Return the [X, Y] coordinate for the center point of the cell that contains the specified text.  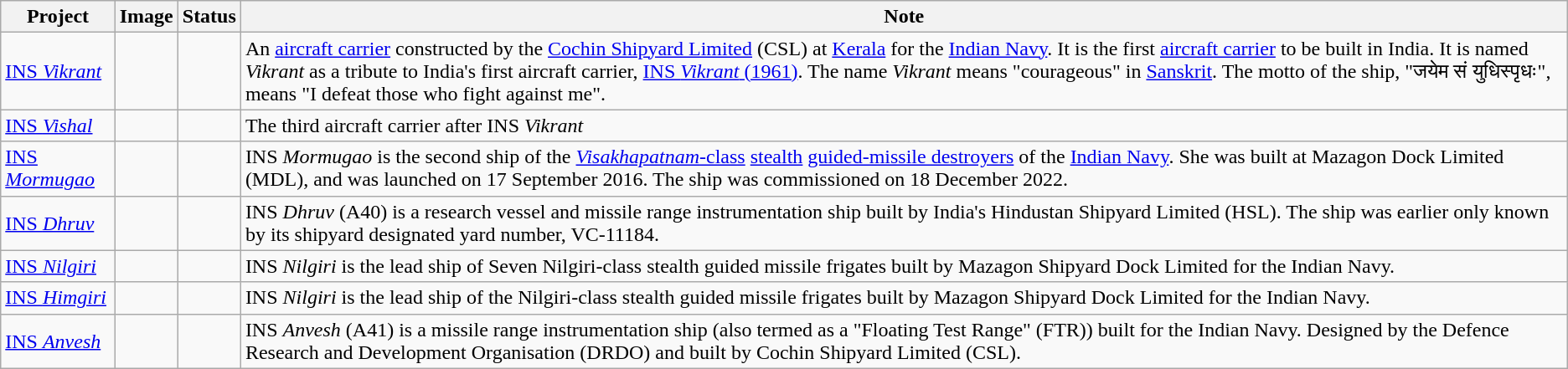
INS Vikrant [58, 71]
Project [58, 17]
Status [209, 17]
Image [146, 17]
Note [904, 17]
INS Nilgiri [58, 266]
INS Himgiri [58, 298]
INS Mormugao [58, 169]
INS Nilgiri is the lead ship of the Nilgiri-class stealth guided missile frigates built by Mazagon Shipyard Dock Limited for the Indian Navy. [904, 298]
INS Dhruv [58, 223]
INS Vishal [58, 126]
INS Anvesh [58, 341]
INS Nilgiri is the lead ship of Seven Nilgiri-class stealth guided missile frigates built by Mazagon Shipyard Dock Limited for the Indian Navy. [904, 266]
The third aircraft carrier after INS Vikrant [904, 126]
